Locate the cell with the specified text and output its (x, y) center coordinate. 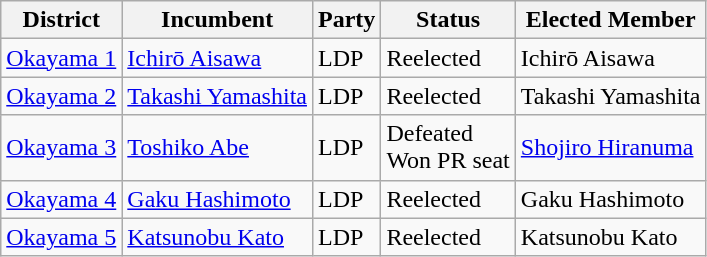
Status (448, 20)
Elected Member (610, 20)
Okayama 5 (62, 237)
Okayama 1 (62, 58)
Okayama 4 (62, 199)
Toshiko Abe (218, 148)
Okayama 2 (62, 96)
DefeatedWon PR seat (448, 148)
Okayama 3 (62, 148)
Party (346, 20)
Shojiro Hiranuma (610, 148)
Incumbent (218, 20)
District (62, 20)
